From the cell containing the given text, extract its center point as (X, Y) coordinate. 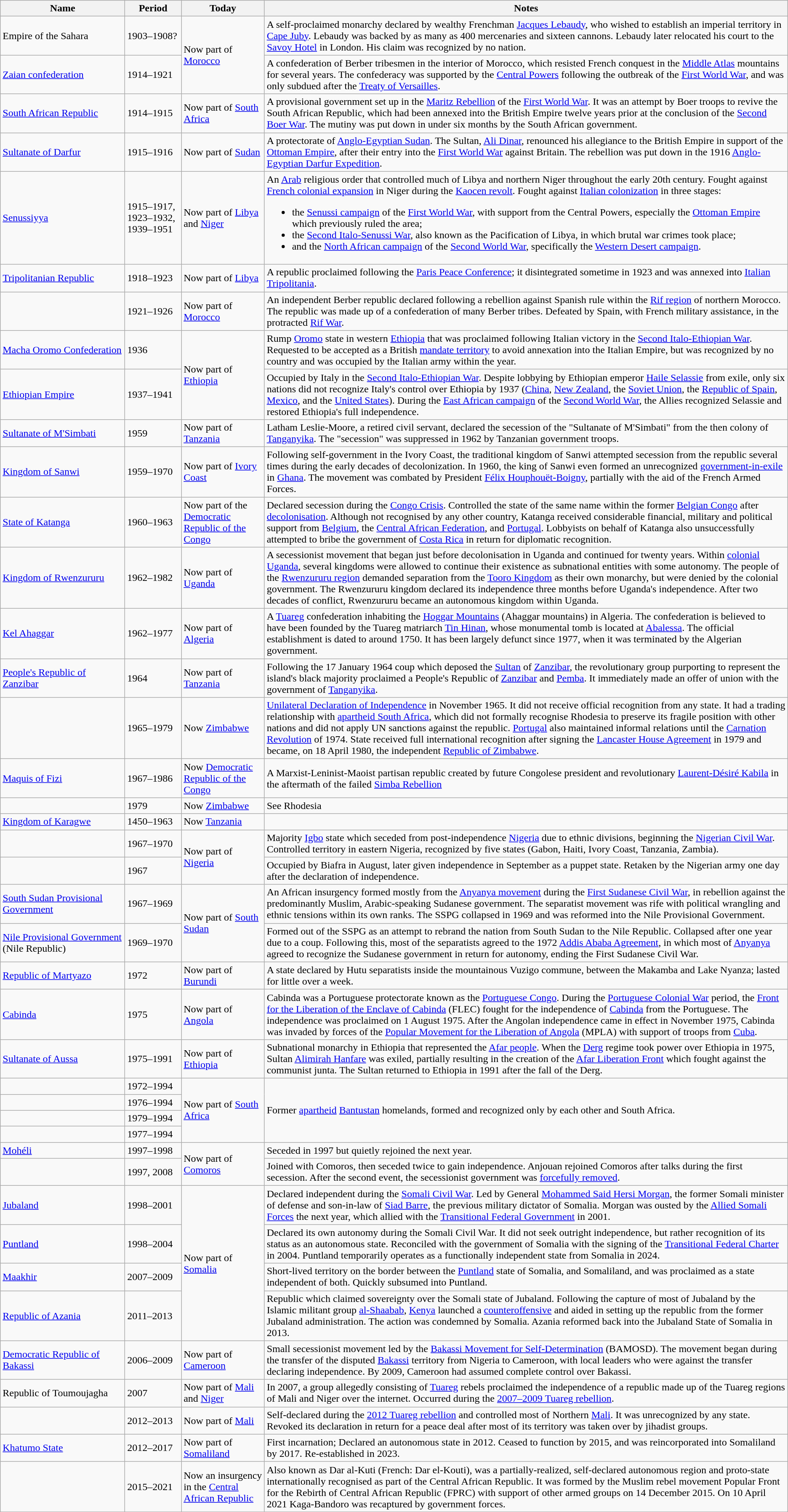
Now part of Mali and Niger (223, 1393)
1962–1982 (153, 578)
1979 (153, 806)
Now part of Comoros (223, 1164)
Now part of Somaliland (223, 1448)
Kingdom of Karagwe (63, 822)
1903–1908? (153, 36)
Former apartheid Bantustan homelands, formed and recognized only by each other and South Africa. (526, 1110)
1967–1970 (153, 844)
Puntland (63, 1244)
Sultanate of Aussa (63, 1059)
Maquis of Fizi (63, 778)
Tripolitanian Republic (63, 278)
1960–1963 (153, 522)
Republic of Azania (63, 1316)
Zaian confederation (63, 75)
Now part of Nigeria (223, 857)
Maakhir (63, 1277)
Kingdom of Sanwi (63, 471)
Republic of Toumoujagha (63, 1393)
Now Tanzania (223, 822)
Now part of Burundi (223, 976)
Sultanate of M'Simbati (63, 433)
Period (153, 8)
South Sudan Provisional Government (63, 904)
State of Katanga (63, 522)
2015–2021 (153, 1487)
1969–1970 (153, 942)
2012–2013 (153, 1420)
Jubaland (63, 1205)
1997–1998 (153, 1150)
2011–2013 (153, 1316)
Today (223, 8)
Now part of South Sudan (223, 923)
1967–1986 (153, 778)
Macha Oromo Confederation (63, 350)
2007 (153, 1393)
1959 (153, 433)
1967 (153, 870)
Notes (526, 8)
South African Republic (63, 113)
1959–1970 (153, 471)
1915–1917, 1923–1932, 1939–1951 (153, 218)
Ethiopian Empire (63, 394)
Now Democratic Republic of the Congo (223, 778)
2012–2017 (153, 1448)
1967–1969 (153, 904)
People's Republic of Zanzibar (63, 678)
Democratic Republic of Bakassi (63, 1360)
Kel Ahaggar (63, 634)
1976–1994 (153, 1102)
1936 (153, 350)
1998–2001 (153, 1205)
Kingdom of Rwenzururu (63, 578)
1965–1979 (153, 728)
1921–1926 (153, 311)
Now part of Uganda (223, 578)
1972–1994 (153, 1086)
1915–1916 (153, 152)
Now an insurgency in the Central African Republic (223, 1487)
Now part of Libya (223, 278)
A republic proclaimed following the Paris Peace Conference; it disintegrated sometime in 1923 and was annexed into Italian Tripolitania. (526, 278)
Republic of Martyazo (63, 976)
Seceded in 1997 but quietly rejoined the next year. (526, 1150)
1977–1994 (153, 1134)
1964 (153, 678)
1997, 2008 (153, 1172)
Now part of Ivory Coast (223, 471)
Now part of Libya and Niger (223, 218)
1914–1921 (153, 75)
1918–1923 (153, 278)
1975–1991 (153, 1059)
Now part of Algeria (223, 634)
Now part of the Democratic Republic of the Congo (223, 522)
1972 (153, 976)
Name (63, 8)
Now part of Mali (223, 1420)
Mohéli (63, 1150)
Empire of the Sahara (63, 36)
Now part of Somalia (223, 1263)
See Rhodesia (526, 806)
1979–1994 (153, 1118)
Sultanate of Darfur (63, 152)
1962–1977 (153, 634)
Nile Provisional Government (Nile Republic) (63, 942)
1914–1915 (153, 113)
Now part of Sudan (223, 152)
1937–1941 (153, 394)
2006–2009 (153, 1360)
Khatumo State (63, 1448)
2007–2009 (153, 1277)
1998–2004 (153, 1244)
A state declared by Hutu separatists inside the mountainous Vuzigo commune, between the Makamba and Lake Nyanza; lasted for little over a week. (526, 976)
1975 (153, 1014)
Cabinda (63, 1014)
Now part of Cameroon (223, 1360)
Senussiyya (63, 218)
1450–1963 (153, 822)
Now part of Angola (223, 1014)
